Locate the cell with the specified text and output its (x, y) center coordinate. 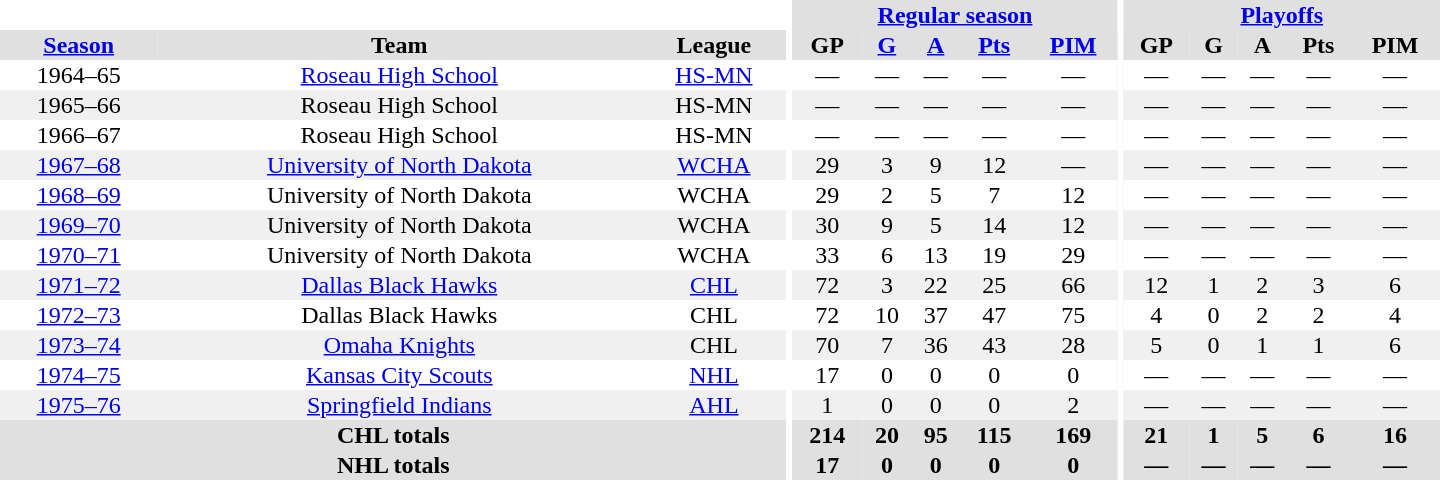
43 (994, 345)
19 (994, 255)
Playoffs (1282, 15)
214 (828, 435)
Omaha Knights (399, 345)
NHL totals (394, 465)
1971–72 (78, 285)
Season (78, 45)
NHL (714, 375)
League (714, 45)
1970–71 (78, 255)
21 (1156, 435)
75 (1073, 315)
30 (828, 225)
10 (886, 315)
1967–68 (78, 165)
47 (994, 315)
169 (1073, 435)
115 (994, 435)
Kansas City Scouts (399, 375)
95 (936, 435)
CHL totals (394, 435)
Team (399, 45)
37 (936, 315)
25 (994, 285)
16 (1395, 435)
1966–67 (78, 135)
33 (828, 255)
36 (936, 345)
1972–73 (78, 315)
22 (936, 285)
1969–70 (78, 225)
1973–74 (78, 345)
1968–69 (78, 195)
1975–76 (78, 405)
14 (994, 225)
1964–65 (78, 75)
28 (1073, 345)
70 (828, 345)
1974–75 (78, 375)
66 (1073, 285)
AHL (714, 405)
Springfield Indians (399, 405)
1965–66 (78, 105)
13 (936, 255)
Regular season (955, 15)
20 (886, 435)
